Return the (X, Y) coordinate for the center point of the cell that contains the specified text.  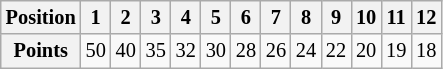
35 (156, 51)
Position (41, 17)
30 (216, 51)
24 (306, 51)
22 (336, 51)
12 (426, 17)
26 (276, 51)
50 (96, 51)
11 (396, 17)
9 (336, 17)
2 (126, 17)
10 (366, 17)
6 (246, 17)
8 (306, 17)
32 (186, 51)
18 (426, 51)
19 (396, 51)
7 (276, 17)
28 (246, 51)
20 (366, 51)
5 (216, 17)
40 (126, 51)
1 (96, 17)
3 (156, 17)
4 (186, 17)
Points (41, 51)
